Find where the given text appears and provide that cell's center as (x, y) coordinate. 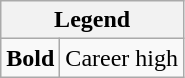
Legend (92, 20)
Career high (122, 58)
Bold (30, 58)
